Return the (x, y) coordinate for the center point of the cell that contains the specified text.  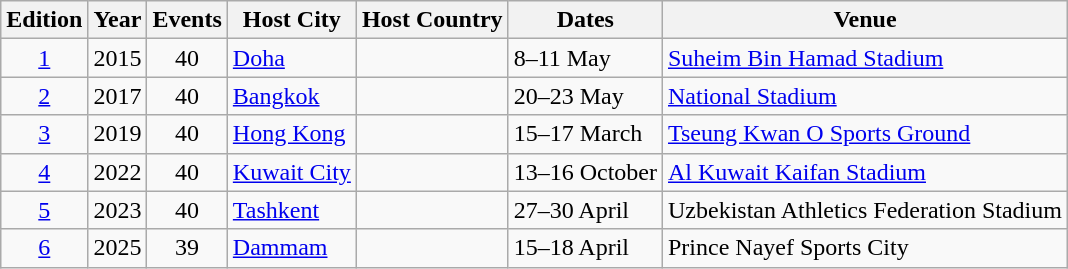
27–30 April (585, 210)
Dammam (292, 248)
2025 (118, 248)
Kuwait City (292, 172)
2019 (118, 134)
Events (187, 20)
2015 (118, 58)
Tseung Kwan O Sports Ground (864, 134)
Year (118, 20)
Host Country (432, 20)
2023 (118, 210)
Hong Kong (292, 134)
Prince Nayef Sports City (864, 248)
39 (187, 248)
6 (44, 248)
Host City (292, 20)
5 (44, 210)
Venue (864, 20)
3 (44, 134)
Suheim Bin Hamad Stadium (864, 58)
2022 (118, 172)
8–11 May (585, 58)
4 (44, 172)
Edition (44, 20)
15–17 March (585, 134)
Bangkok (292, 96)
Dates (585, 20)
National Stadium (864, 96)
2017 (118, 96)
20–23 May (585, 96)
15–18 April (585, 248)
Al Kuwait Kaifan Stadium (864, 172)
Tashkent (292, 210)
Uzbekistan Athletics Federation Stadium (864, 210)
Doha (292, 58)
2 (44, 96)
1 (44, 58)
13–16 October (585, 172)
